From the cell containing the given text, extract its center point as (x, y) coordinate. 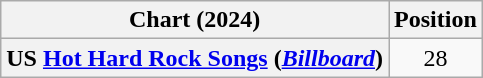
Position (436, 20)
US Hot Hard Rock Songs (Billboard) (195, 58)
28 (436, 58)
Chart (2024) (195, 20)
